Capture the cell that displays the provided text and extract its (X, Y) central coordinate. 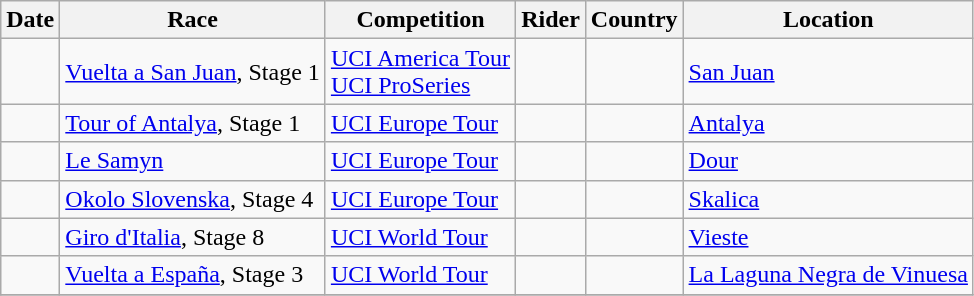
Date (30, 20)
Vuelta a España, Stage 3 (193, 275)
La Laguna Negra de Vinuesa (828, 275)
Vieste (828, 237)
Tour of Antalya, Stage 1 (193, 123)
Dour (828, 161)
Location (828, 20)
UCI America Tour UCI ProSeries (420, 72)
Giro d'Italia, Stage 8 (193, 237)
Skalica (828, 199)
Country (634, 20)
Race (193, 20)
Rider (551, 20)
Okolo Slovenska, Stage 4 (193, 199)
Le Samyn (193, 161)
San Juan (828, 72)
Competition (420, 20)
Vuelta a San Juan, Stage 1 (193, 72)
Antalya (828, 123)
